Extract the [x, y] coordinate from the center of the cell holding the provided text.  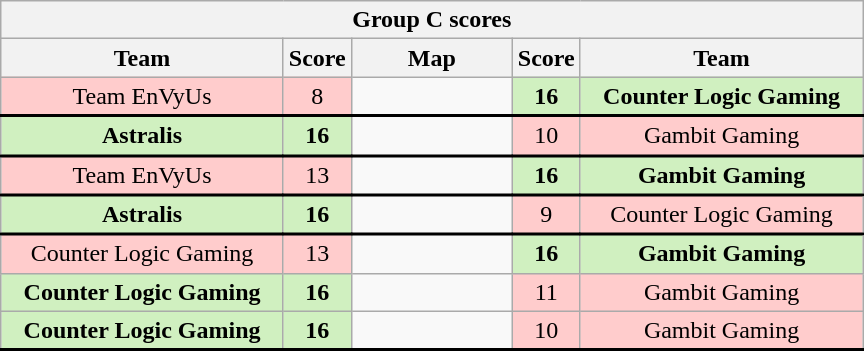
11 [546, 292]
8 [317, 96]
Group C scores [432, 20]
Map [432, 58]
9 [546, 215]
